Detect which cell encompasses the target text, then output its [X, Y] center coordinate. 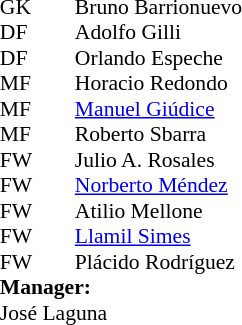
Horacio Redondo [158, 83]
Atilio Mellone [158, 211]
Norberto Méndez [158, 185]
Roberto Sbarra [158, 135]
Adolfo Gilli [158, 33]
Llamil Simes [158, 237]
Manager: [121, 287]
Manuel Giúdice [158, 109]
Plácido Rodríguez [158, 262]
Julio A. Rosales [158, 160]
Orlando Espeche [158, 58]
